From the cell containing the given text, extract its center point as (x, y) coordinate. 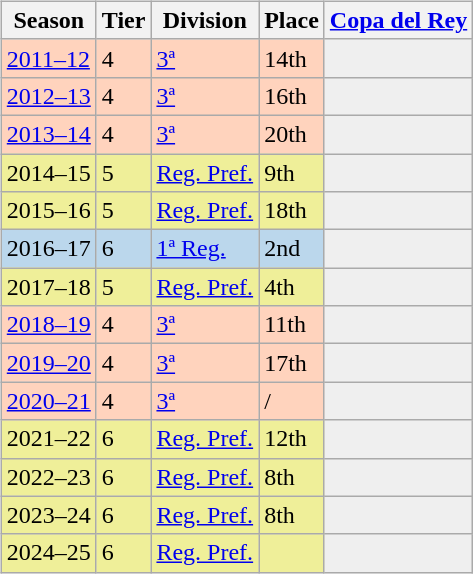
/ (292, 401)
4th (292, 287)
2015–16 (48, 211)
2nd (292, 249)
2020–21 (48, 401)
2023–24 (48, 515)
2022–23 (48, 477)
1ª Reg. (205, 249)
14th (292, 58)
2012–13 (48, 96)
16th (292, 96)
Copa del Rey (398, 20)
20th (292, 134)
Division (205, 20)
2013–14 (48, 134)
Season (48, 20)
Tier (124, 20)
2024–25 (48, 553)
2011–12 (48, 58)
11th (292, 325)
12th (292, 439)
2014–15 (48, 173)
2017–18 (48, 287)
2018–19 (48, 325)
17th (292, 363)
2016–17 (48, 249)
9th (292, 173)
Place (292, 20)
2019–20 (48, 363)
18th (292, 211)
2021–22 (48, 439)
